Return (X, Y) of the center of cell containing provided text 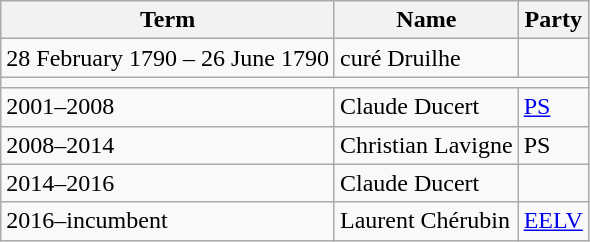
28 February 1790 – 26 June 1790 (168, 58)
2001–2008 (168, 107)
2016–incumbent (168, 221)
Term (168, 20)
Laurent Chérubin (426, 221)
2008–2014 (168, 145)
2014–2016 (168, 183)
Name (426, 20)
Christian Lavigne (426, 145)
Party (553, 20)
curé Druilhe (426, 58)
EELV (553, 221)
